Return [X, Y] of the center of cell containing provided text 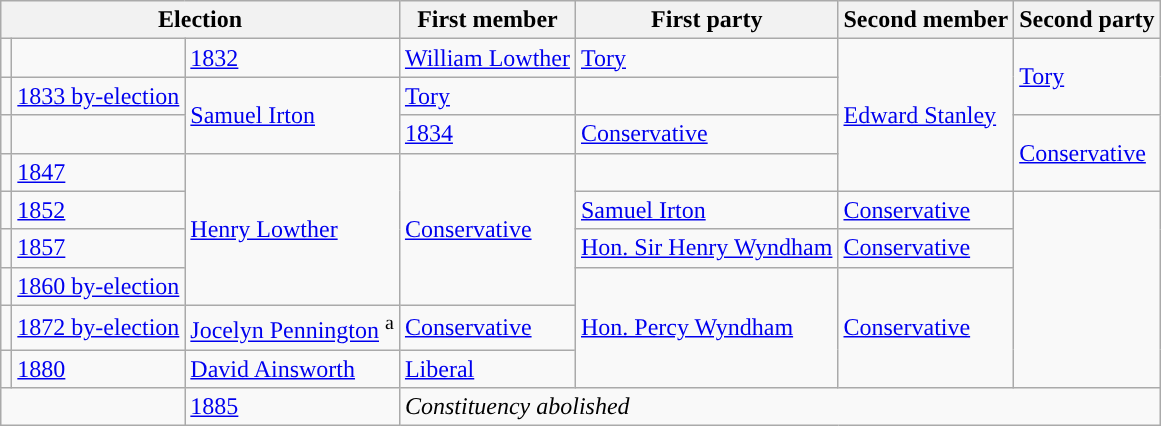
Second member [926, 20]
1880 [98, 369]
Hon. Sir Henry Wyndham [706, 248]
Henry Lowther [292, 229]
1872 by-election [98, 328]
Edward Stanley [926, 115]
David Ainsworth [292, 369]
1834 [487, 134]
Election [200, 20]
Second party [1087, 20]
Hon. Percy Wyndham [706, 328]
Jocelyn Pennington a [292, 328]
1832 [292, 58]
Liberal [487, 369]
1847 [98, 172]
William Lowther [487, 58]
First member [487, 20]
1852 [98, 210]
1885 [292, 407]
1833 by-election [98, 96]
1860 by-election [98, 286]
1857 [98, 248]
First party [706, 20]
Constituency abolished [780, 407]
